Return [x, y] of the center of cell containing provided text 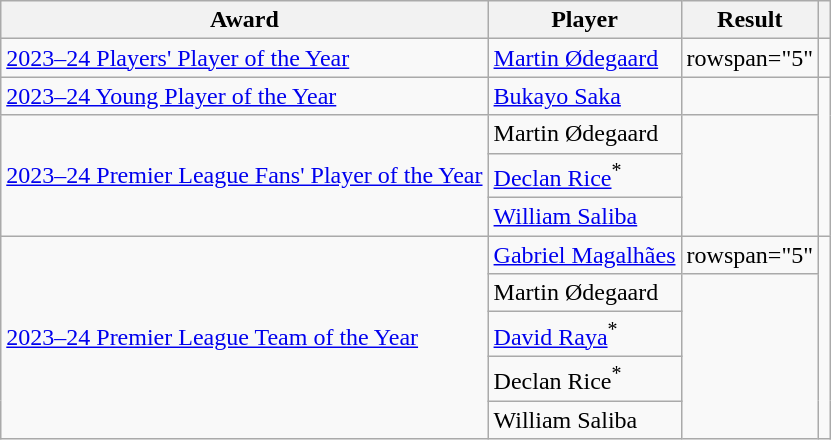
Award [244, 20]
Player [584, 20]
2023–24 Young Player of the Year [244, 96]
Bukayo Saka [584, 96]
Gabriel Magalhães [584, 255]
2023–24 Players' Player of the Year [244, 58]
2023–24 Premier League Team of the Year [244, 338]
David Raya* [584, 334]
2023–24 Premier League Fans' Player of the Year [244, 176]
Result [750, 20]
